Identify which cell holds the provided text, then report its [x, y] central coordinate. 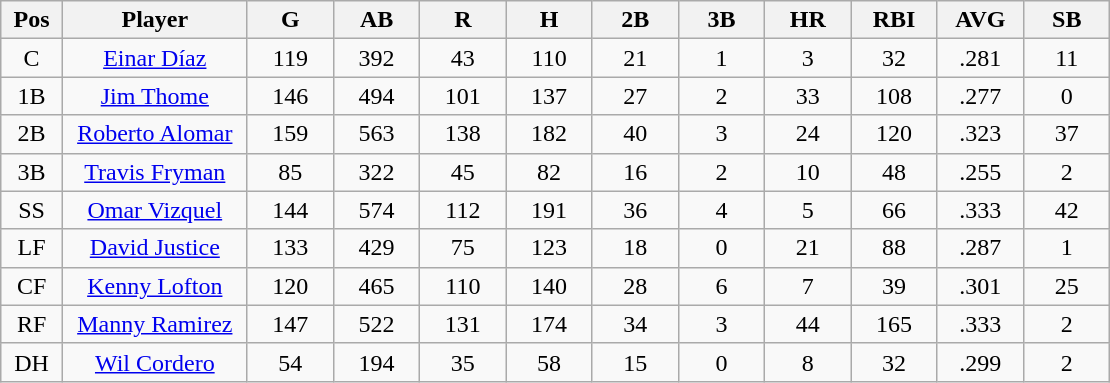
6 [721, 286]
112 [463, 210]
H [549, 20]
.323 [980, 134]
429 [376, 248]
144 [290, 210]
66 [894, 210]
137 [549, 96]
David Justice [154, 248]
40 [635, 134]
465 [376, 286]
AVG [980, 20]
.301 [980, 286]
194 [376, 362]
85 [290, 172]
146 [290, 96]
392 [376, 58]
140 [549, 286]
Einar Díaz [154, 58]
LF [32, 248]
SB [1066, 20]
45 [463, 172]
11 [1066, 58]
15 [635, 362]
Kenny Lofton [154, 286]
Player [154, 20]
AB [376, 20]
1B [32, 96]
147 [290, 324]
DH [32, 362]
191 [549, 210]
HR [808, 20]
Omar Vizquel [154, 210]
44 [808, 324]
CF [32, 286]
75 [463, 248]
82 [549, 172]
RBI [894, 20]
494 [376, 96]
35 [463, 362]
42 [1066, 210]
.281 [980, 58]
.255 [980, 172]
133 [290, 248]
RF [32, 324]
182 [549, 134]
34 [635, 324]
24 [808, 134]
174 [549, 324]
8 [808, 362]
.299 [980, 362]
Wil Cordero [154, 362]
322 [376, 172]
27 [635, 96]
54 [290, 362]
R [463, 20]
123 [549, 248]
131 [463, 324]
48 [894, 172]
.277 [980, 96]
18 [635, 248]
58 [549, 362]
Roberto Alomar [154, 134]
39 [894, 286]
Manny Ramirez [154, 324]
88 [894, 248]
25 [1066, 286]
SS [32, 210]
563 [376, 134]
Pos [32, 20]
10 [808, 172]
Travis Fryman [154, 172]
119 [290, 58]
108 [894, 96]
5 [808, 210]
165 [894, 324]
.287 [980, 248]
101 [463, 96]
G [290, 20]
7 [808, 286]
4 [721, 210]
Jim Thome [154, 96]
138 [463, 134]
16 [635, 172]
28 [635, 286]
36 [635, 210]
522 [376, 324]
37 [1066, 134]
43 [463, 58]
C [32, 58]
159 [290, 134]
574 [376, 210]
33 [808, 96]
